Extract the [x, y] coordinate from the center of the cell holding the provided text.  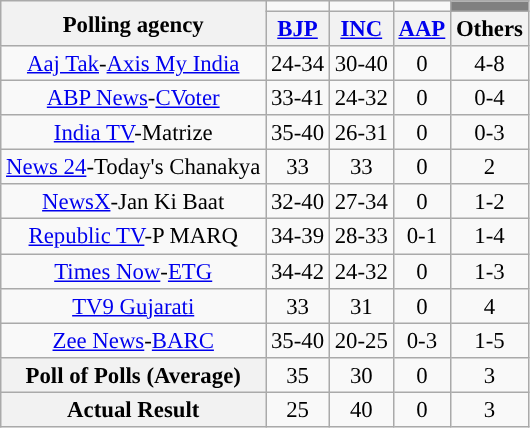
30 [361, 374]
Poll of Polls (Average) [134, 374]
AAP [422, 30]
1-3 [490, 272]
NewsX-Jan Ki Baat [134, 202]
27-34 [361, 202]
35 [298, 374]
1-4 [490, 236]
Republic TV-P MARQ [134, 236]
31 [361, 306]
1-5 [490, 340]
32-40 [298, 202]
24-34 [298, 64]
0-1 [422, 236]
Others [490, 30]
Aaj Tak-Axis My India [134, 64]
40 [361, 410]
BJP [298, 30]
Polling agency [134, 24]
India TV-Matrize [134, 132]
News 24-Today's Chanakya [134, 168]
Actual Result [134, 410]
20-25 [361, 340]
4 [490, 306]
1-2 [490, 202]
34-39 [298, 236]
Zee News-BARC [134, 340]
0-4 [490, 98]
Times Now-ETG [134, 272]
TV9 Gujarati [134, 306]
26-31 [361, 132]
28-33 [361, 236]
4-8 [490, 64]
25 [298, 410]
INC [361, 30]
33-41 [298, 98]
34-42 [298, 272]
ABP News-CVoter [134, 98]
2 [490, 168]
30-40 [361, 64]
